Find where the given text appears and provide that cell's center as (X, Y) coordinate. 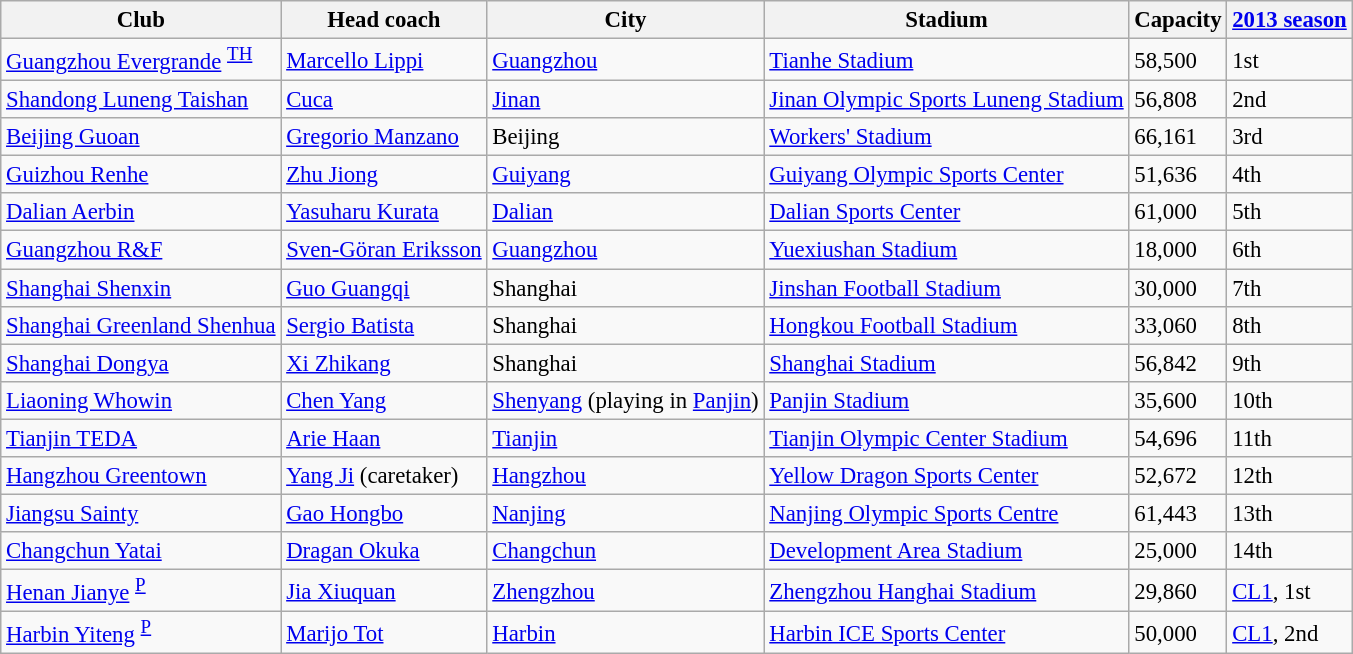
Zhengzhou (626, 590)
Sergio Batista (384, 325)
Guiyang Olympic Sports Center (946, 175)
Guiyang (626, 175)
58,500 (1178, 60)
Hangzhou (626, 476)
Nanjing Olympic Sports Centre (946, 513)
Capacity (1178, 20)
Hangzhou Greentown (141, 476)
56,842 (1178, 363)
Shanghai Shenxin (141, 288)
3rd (1290, 137)
Tianjin TEDA (141, 438)
13th (1290, 513)
Marcello Lippi (384, 60)
Changchun Yatai (141, 551)
5th (1290, 213)
61,000 (1178, 213)
12th (1290, 476)
56,808 (1178, 100)
11th (1290, 438)
Jia Xiuquan (384, 590)
9th (1290, 363)
54,696 (1178, 438)
Development Area Stadium (946, 551)
Jinan (626, 100)
Marijo Tot (384, 633)
30,000 (1178, 288)
Yellow Dragon Sports Center (946, 476)
CL1, 2nd (1290, 633)
Shanghai Dongya (141, 363)
Stadium (946, 20)
Guangzhou Evergrande TH (141, 60)
Gregorio Manzano (384, 137)
Guo Guangqi (384, 288)
6th (1290, 250)
Harbin Yiteng P (141, 633)
Zhengzhou Hanghai Stadium (946, 590)
51,636 (1178, 175)
Yuexiushan Stadium (946, 250)
Workers' Stadium (946, 137)
CL1, 1st (1290, 590)
Panjin Stadium (946, 400)
Harbin ICE Sports Center (946, 633)
City (626, 20)
Henan Jianye P (141, 590)
Head coach (384, 20)
Hongkou Football Stadium (946, 325)
Sven-Göran Eriksson (384, 250)
2013 season (1290, 20)
Tianjin Olympic Center Stadium (946, 438)
Yasuharu Kurata (384, 213)
Gao Hongbo (384, 513)
Shanghai Greenland Shenhua (141, 325)
10th (1290, 400)
25,000 (1178, 551)
Dragan Okuka (384, 551)
Yang Ji (caretaker) (384, 476)
29,860 (1178, 590)
Tianjin (626, 438)
Chen Yang (384, 400)
Jiangsu Sainty (141, 513)
Jinshan Football Stadium (946, 288)
Arie Haan (384, 438)
50,000 (1178, 633)
14th (1290, 551)
61,443 (1178, 513)
Dalian Aerbin (141, 213)
Shenyang (playing in Panjin) (626, 400)
33,060 (1178, 325)
Nanjing (626, 513)
Club (141, 20)
Liaoning Whowin (141, 400)
Harbin (626, 633)
Shanghai Stadium (946, 363)
2nd (1290, 100)
Beijing (626, 137)
Beijing Guoan (141, 137)
Shandong Luneng Taishan (141, 100)
Jinan Olympic Sports Luneng Stadium (946, 100)
7th (1290, 288)
Changchun (626, 551)
4th (1290, 175)
Dalian (626, 213)
66,161 (1178, 137)
Tianhe Stadium (946, 60)
Dalian Sports Center (946, 213)
Guizhou Renhe (141, 175)
1st (1290, 60)
Cuca (384, 100)
Zhu Jiong (384, 175)
Guangzhou R&F (141, 250)
35,600 (1178, 400)
8th (1290, 325)
18,000 (1178, 250)
52,672 (1178, 476)
Xi Zhikang (384, 363)
